Locate the cell with the specified text and output its (X, Y) center coordinate. 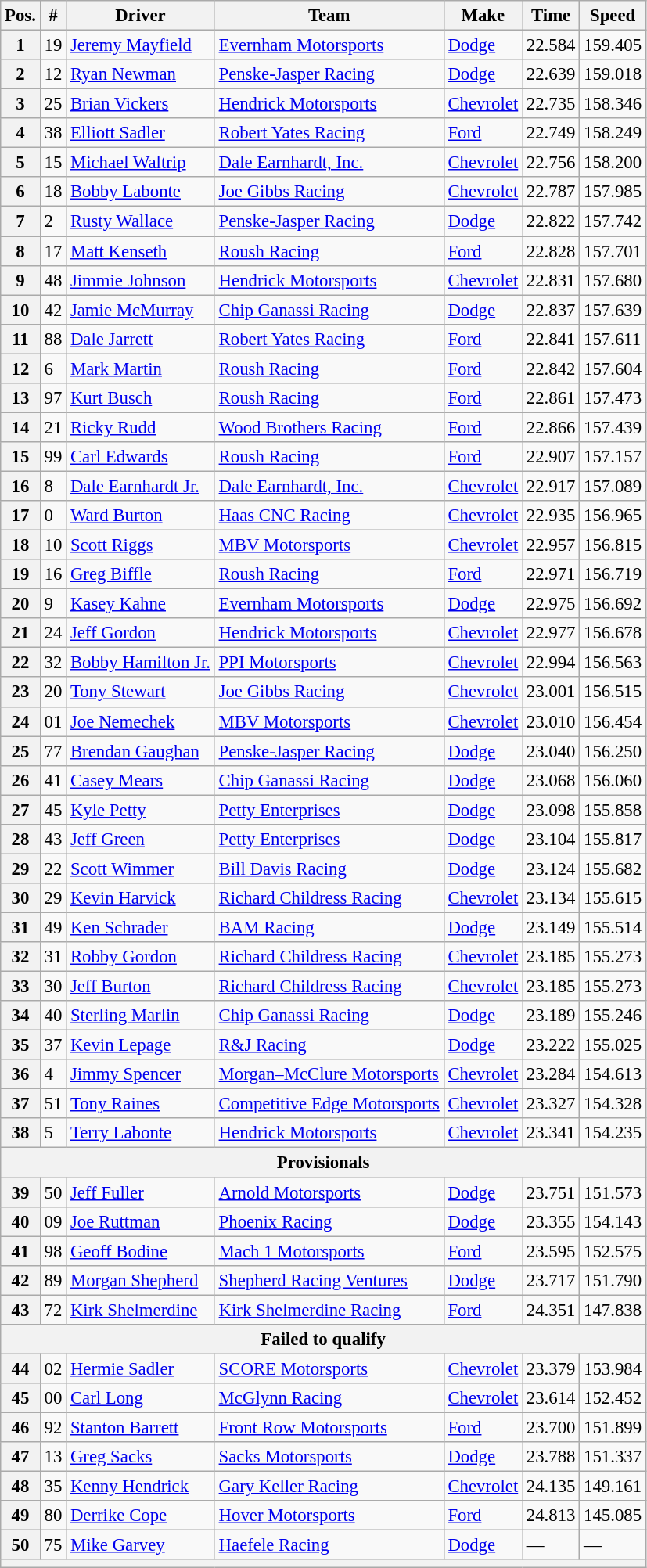
22.828 (551, 251)
00 (53, 1398)
157.611 (613, 339)
22.907 (551, 457)
24.351 (551, 1310)
SCORE Motorsports (329, 1368)
22.822 (551, 221)
# (53, 16)
Carl Edwards (141, 457)
Jeremy Mayfield (141, 45)
Brendan Gaughan (141, 751)
23.355 (551, 1221)
Haefele Racing (329, 1545)
Hover Motorsports (329, 1516)
155.025 (613, 1045)
23.222 (551, 1045)
155.682 (613, 869)
22.831 (551, 280)
Scott Wimmer (141, 869)
Wood Brothers Racing (329, 427)
23.010 (551, 721)
22.837 (551, 310)
23.001 (551, 692)
Tony Raines (141, 1104)
Mach 1 Motorsports (329, 1251)
156.678 (613, 633)
Speed (613, 16)
McGlynn Racing (329, 1398)
22.735 (551, 104)
98 (53, 1251)
23.595 (551, 1251)
R&J Racing (329, 1045)
77 (53, 751)
Rusty Wallace (141, 221)
22.935 (551, 516)
Geoff Bodine (141, 1251)
147.838 (613, 1310)
PPI Motorsports (329, 663)
156.692 (613, 604)
22.756 (551, 163)
156.250 (613, 751)
Jeff Green (141, 840)
Mark Martin (141, 369)
Kirk Shelmerdine Racing (329, 1310)
Kenny Hendrick (141, 1487)
159.018 (613, 74)
157.089 (613, 486)
0 (53, 516)
Ken Schrader (141, 927)
Make (483, 16)
Jeff Fuller (141, 1192)
01 (53, 721)
Bobby Hamilton Jr. (141, 663)
Greg Biffle (141, 574)
23.040 (551, 751)
23.189 (551, 1016)
23.700 (551, 1427)
23.284 (551, 1074)
152.575 (613, 1251)
155.615 (613, 898)
24.135 (551, 1487)
22.841 (551, 339)
47 (20, 1457)
Joe Nemechek (141, 721)
Kurt Busch (141, 398)
Mike Garvey (141, 1545)
22.971 (551, 574)
27 (20, 810)
Hermie Sadler (141, 1368)
11 (20, 339)
92 (53, 1427)
Morgan Shepherd (141, 1280)
26 (20, 780)
88 (53, 339)
23.149 (551, 927)
151.899 (613, 1427)
Casey Mears (141, 780)
Kevin Harvick (141, 898)
80 (53, 1516)
23.124 (551, 869)
Terry Labonte (141, 1134)
Gary Keller Racing (329, 1487)
151.337 (613, 1457)
Joe Ruttman (141, 1221)
23.379 (551, 1368)
151.573 (613, 1192)
Front Row Motorsports (329, 1427)
22.639 (551, 74)
Time (551, 16)
157.473 (613, 398)
34 (20, 1016)
Sacks Motorsports (329, 1457)
159.405 (613, 45)
154.613 (613, 1074)
44 (20, 1368)
154.235 (613, 1134)
Jamie McMurray (141, 310)
02 (53, 1368)
23.614 (551, 1398)
Kevin Lepage (141, 1045)
23.717 (551, 1280)
157.604 (613, 369)
36 (20, 1074)
Bobby Labonte (141, 192)
157.680 (613, 280)
72 (53, 1310)
Matt Kenseth (141, 251)
BAM Racing (329, 927)
157.985 (613, 192)
Jimmy Spencer (141, 1074)
46 (20, 1427)
22.975 (551, 604)
Provisionals (324, 1163)
3 (20, 104)
22.861 (551, 398)
156.719 (613, 574)
Jeff Burton (141, 987)
23.104 (551, 840)
Morgan–McClure Motorsports (329, 1074)
155.858 (613, 810)
1 (20, 45)
22.749 (551, 133)
22.842 (551, 369)
22.994 (551, 663)
23.751 (551, 1192)
22.866 (551, 427)
Elliott Sadler (141, 133)
23.327 (551, 1104)
Kyle Petty (141, 810)
149.161 (613, 1487)
154.328 (613, 1104)
156.965 (613, 516)
Ryan Newman (141, 74)
Tony Stewart (141, 692)
Haas CNC Racing (329, 516)
Jeff Gordon (141, 633)
157.639 (613, 310)
09 (53, 1221)
152.452 (613, 1398)
Ward Burton (141, 516)
Bill Davis Racing (329, 869)
Stanton Barrett (141, 1427)
156.454 (613, 721)
Sterling Marlin (141, 1016)
Driver (141, 16)
Scott Riggs (141, 545)
7 (20, 221)
Failed to qualify (324, 1340)
23.134 (551, 898)
158.346 (613, 104)
157.742 (613, 221)
Michael Waltrip (141, 163)
Competitive Edge Motorsports (329, 1104)
157.439 (613, 427)
Derrike Cope (141, 1516)
Greg Sacks (141, 1457)
Pos. (20, 16)
156.563 (613, 663)
23 (20, 692)
23.788 (551, 1457)
157.157 (613, 457)
97 (53, 398)
Shepherd Racing Ventures (329, 1280)
156.060 (613, 780)
22.977 (551, 633)
39 (20, 1192)
Carl Long (141, 1398)
Arnold Motorsports (329, 1192)
Jimmie Johnson (141, 280)
153.984 (613, 1368)
28 (20, 840)
22.584 (551, 45)
156.515 (613, 692)
Dale Earnhardt Jr. (141, 486)
Dale Jarrett (141, 339)
Kasey Kahne (141, 604)
Ricky Rudd (141, 427)
23.098 (551, 810)
22.787 (551, 192)
22.957 (551, 545)
33 (20, 987)
Phoenix Racing (329, 1221)
157.701 (613, 251)
Team (329, 16)
158.200 (613, 163)
14 (20, 427)
Robby Gordon (141, 957)
145.085 (613, 1516)
23.068 (551, 780)
154.143 (613, 1221)
Brian Vickers (141, 104)
156.815 (613, 545)
22.917 (551, 486)
51 (53, 1104)
155.514 (613, 927)
155.817 (613, 840)
24.813 (551, 1516)
75 (53, 1545)
99 (53, 457)
158.249 (613, 133)
23.341 (551, 1134)
Kirk Shelmerdine (141, 1310)
155.246 (613, 1016)
151.790 (613, 1280)
89 (53, 1280)
